From the cell containing the given text, extract its center point as [X, Y] coordinate. 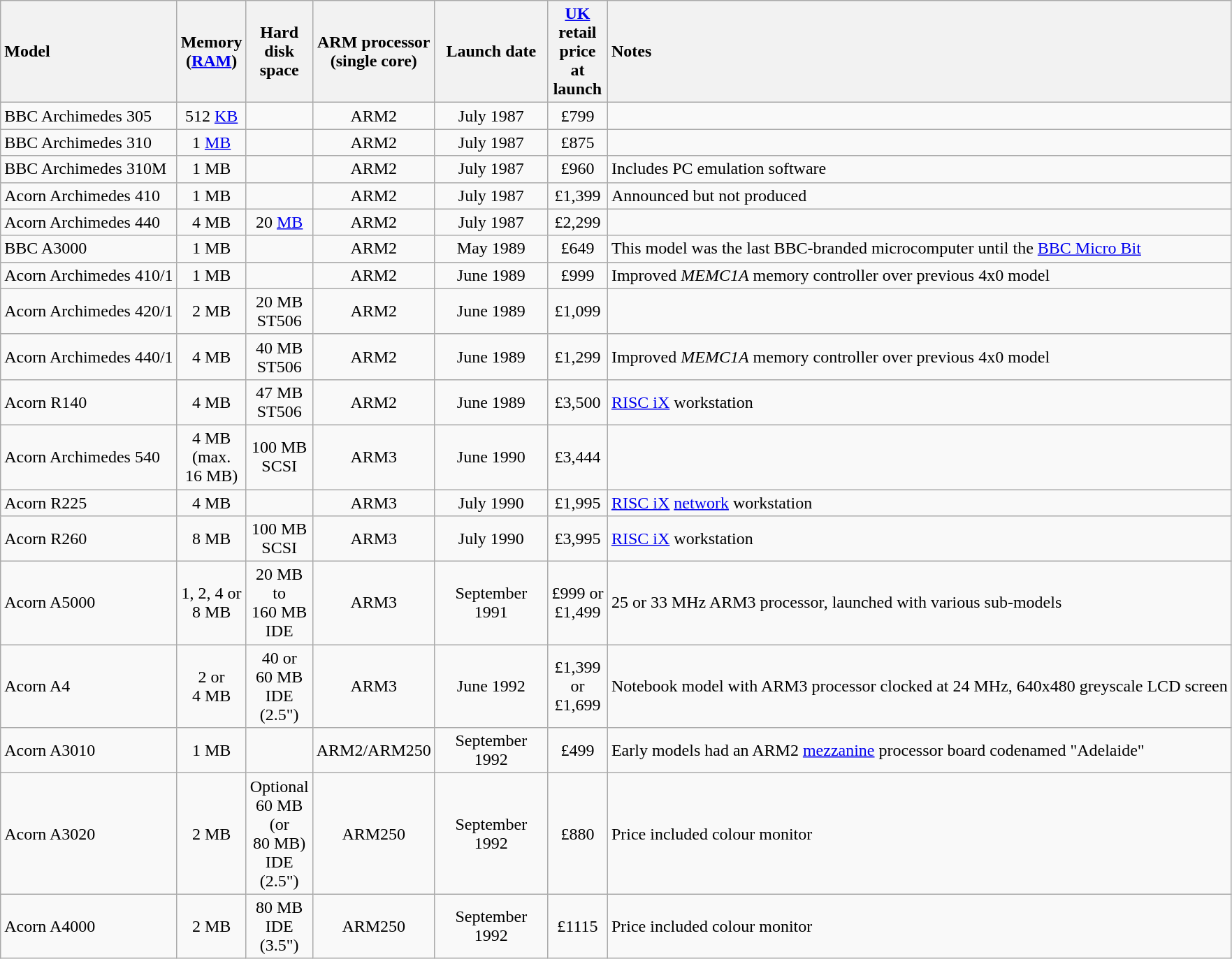
ARM2/ARM250 [373, 750]
£999 [577, 275]
June 1990 [491, 457]
BBC A3000 [89, 249]
Hard disk space [280, 52]
£999 or £1,499 [577, 603]
Memory (RAM) [211, 52]
2 or 4 MB [211, 686]
80 MB IDE (3.5") [280, 926]
512 KB [211, 116]
£880 [577, 834]
25 or 33 MHz ARM3 processor, launched with various sub-models [920, 603]
RISC iX network workstation [920, 502]
Acorn A4000 [89, 926]
8 MB [211, 539]
£1115 [577, 926]
£799 [577, 116]
BBC Archimedes 310M [89, 169]
£3,444 [577, 457]
Launch date [491, 52]
40 MB ST506 [280, 356]
Includes PC emulation software [920, 169]
£875 [577, 142]
£499 [577, 750]
Acorn A5000 [89, 603]
BBC Archimedes 310 [89, 142]
Acorn R225 [89, 502]
UK retail price at launch [577, 52]
20 MB [280, 222]
£3,995 [577, 539]
Notes [920, 52]
Announced but not produced [920, 196]
Acorn Archimedes 410/1 [89, 275]
May 1989 [491, 249]
Acorn R260 [89, 539]
BBC Archimedes 305 [89, 116]
Acorn Archimedes 440/1 [89, 356]
1, 2, 4 or 8 MB [211, 603]
September 1991 [491, 603]
Model [89, 52]
£1,995 [577, 502]
4 MB (max. 16 MB) [211, 457]
£960 [577, 169]
47 MB ST506 [280, 402]
Optional 60 MB (or 80 MB) IDE (2.5") [280, 834]
Acorn R140 [89, 402]
£1,099 [577, 312]
ARM processor (single core) [373, 52]
Acorn A3010 [89, 750]
£1,399 [577, 196]
Acorn Archimedes 540 [89, 457]
Acorn A3020 [89, 834]
Early models had an ARM2 mezzanine processor board codenamed "Adelaide" [920, 750]
June 1992 [491, 686]
£649 [577, 249]
This model was the last BBC-branded microcomputer until the BBC Micro Bit [920, 249]
Notebook model with ARM3 processor clocked at 24 MHz, 640x480 greyscale LCD screen [920, 686]
Acorn A4 [89, 686]
Acorn Archimedes 410 [89, 196]
£2,299 [577, 222]
40 or 60 MB IDE (2.5") [280, 686]
Acorn Archimedes 420/1 [89, 312]
£3,500 [577, 402]
20 MB ST506 [280, 312]
£1,299 [577, 356]
20 MB to 160 MB IDE [280, 603]
Acorn Archimedes 440 [89, 222]
£1,399 or £1,699 [577, 686]
